Find where the given text appears and provide that cell's center as (x, y) coordinate. 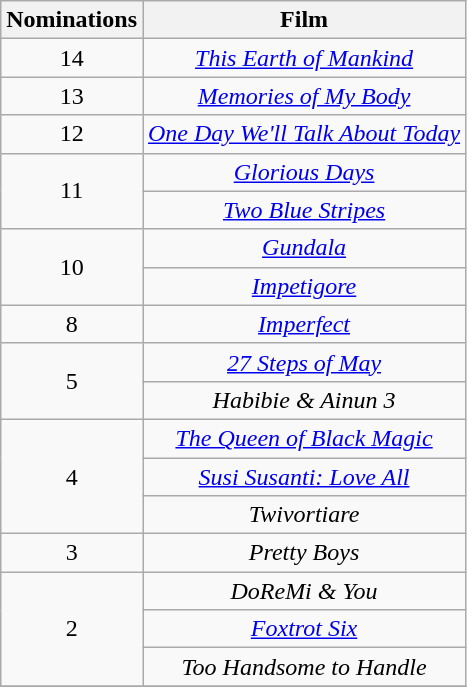
Imperfect (304, 324)
Film (304, 20)
Glorious Days (304, 172)
5 (72, 381)
8 (72, 324)
This Earth of Mankind (304, 58)
4 (72, 476)
Pretty Boys (304, 553)
Foxtrot Six (304, 629)
Habibie & Ainun 3 (304, 400)
27 Steps of May (304, 362)
Susi Susanti: Love All (304, 477)
12 (72, 134)
Twivortiare (304, 515)
Memories of My Body (304, 96)
One Day We'll Talk About Today (304, 134)
10 (72, 267)
Gundala (304, 248)
3 (72, 553)
Nominations (72, 20)
Too Handsome to Handle (304, 667)
14 (72, 58)
DoReMi & You (304, 591)
11 (72, 191)
Impetigore (304, 286)
2 (72, 629)
13 (72, 96)
The Queen of Black Magic (304, 438)
Two Blue Stripes (304, 210)
